Output the [x, y] coordinate of the center of the cell containing the given text.  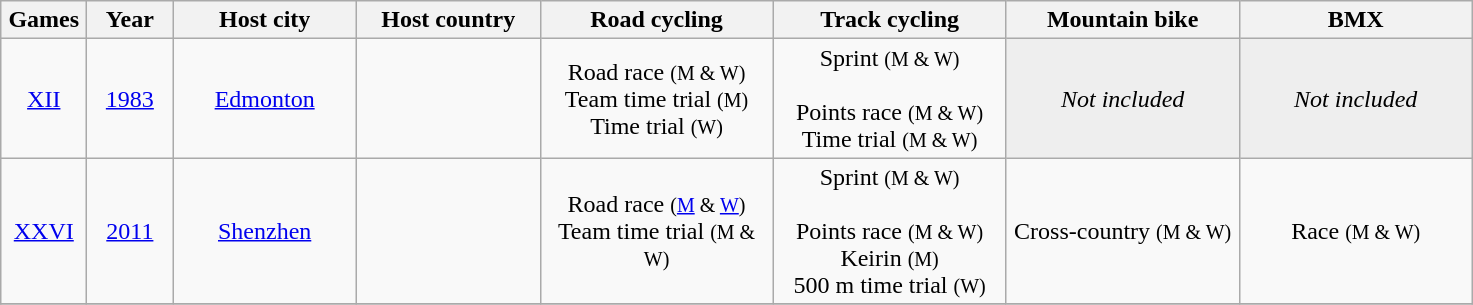
Track cycling [890, 20]
XII [44, 98]
1983 [130, 98]
Race (M & W) [1356, 231]
Mountain bike [1122, 20]
XXVI [44, 231]
Host country [448, 20]
Road race (M & W)Team time trial (M & W) [656, 231]
Sprint (M & W)Points race (M & W)Time trial (M & W) [890, 98]
Road race (M & W)Team time trial (M)Time trial (W) [656, 98]
Host city [265, 20]
Year [130, 20]
Edmonton [265, 98]
Shenzhen [265, 231]
2011 [130, 231]
Sprint (M & W)Points race (M & W)Keirin (M)500 m time trial (W) [890, 231]
Road cycling [656, 20]
Games [44, 20]
BMX [1356, 20]
Cross-country (M & W) [1122, 231]
